Scan for the cell matching the given text and deliver its [X, Y] coordinate at center. 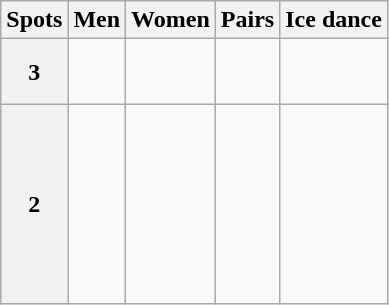
2 [34, 204]
3 [34, 72]
Women [171, 20]
Spots [34, 20]
Men [97, 20]
Pairs [247, 20]
Ice dance [334, 20]
